Extract the (x, y) coordinate from the center of the cell holding the provided text.  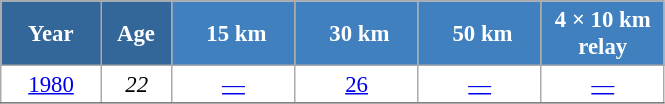
26 (356, 85)
15 km (234, 34)
22 (136, 85)
50 km (480, 34)
Age (136, 34)
30 km (356, 34)
1980 (52, 85)
Year (52, 34)
4 × 10 km relay (602, 34)
